Detect which cell encompasses the target text, then output its (x, y) center coordinate. 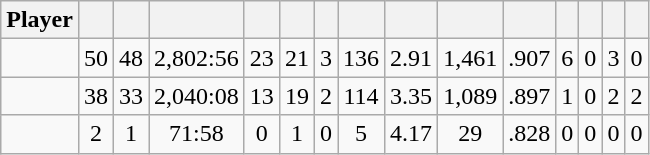
4.17 (412, 134)
6 (568, 58)
5 (362, 134)
50 (96, 58)
21 (296, 58)
1,089 (470, 96)
.907 (530, 58)
114 (362, 96)
33 (132, 96)
13 (262, 96)
136 (362, 58)
2,802:56 (197, 58)
.828 (530, 134)
1,461 (470, 58)
Player (40, 20)
19 (296, 96)
2,040:08 (197, 96)
2.91 (412, 58)
48 (132, 58)
.897 (530, 96)
23 (262, 58)
71:58 (197, 134)
3.35 (412, 96)
38 (96, 96)
29 (470, 134)
